For the text-containing cell, return its midpoint in [X, Y] coordinate format. 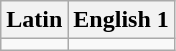
Latin [34, 20]
English 1 [121, 20]
